For the text-containing cell, return its midpoint in (x, y) coordinate format. 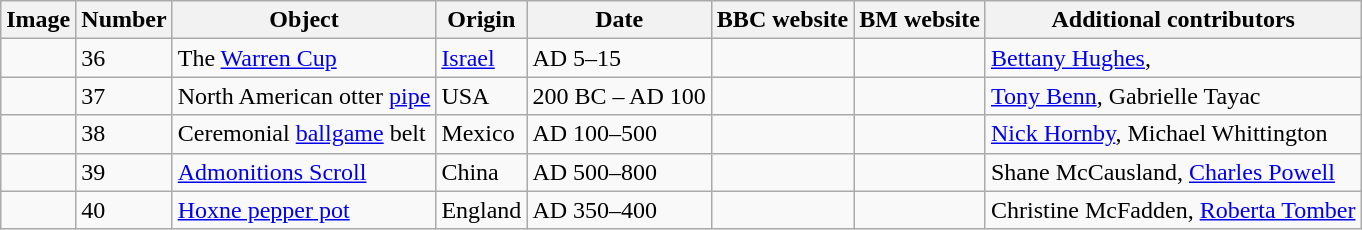
Admonitions Scroll (304, 172)
36 (124, 58)
The Warren Cup (304, 58)
BM website (920, 20)
Image (38, 20)
AD 100–500 (619, 134)
38 (124, 134)
Tony Benn, Gabrielle Tayac (1173, 96)
AD 5–15 (619, 58)
Mexico (482, 134)
North American otter pipe (304, 96)
China (482, 172)
Nick Hornby, Michael Whittington (1173, 134)
AD 350–400 (619, 210)
Ceremonial ballgame belt (304, 134)
USA (482, 96)
Object (304, 20)
200 BC – AD 100 (619, 96)
Shane McCausland, Charles Powell (1173, 172)
BBC website (782, 20)
40 (124, 210)
AD 500–800 (619, 172)
Additional contributors (1173, 20)
Hoxne pepper pot (304, 210)
Number (124, 20)
Israel (482, 58)
37 (124, 96)
Christine McFadden, Roberta Tomber (1173, 210)
Origin (482, 20)
England (482, 210)
Date (619, 20)
Bettany Hughes, (1173, 58)
39 (124, 172)
